Provide the [X, Y] coordinate of the cell's center where the given text is located.  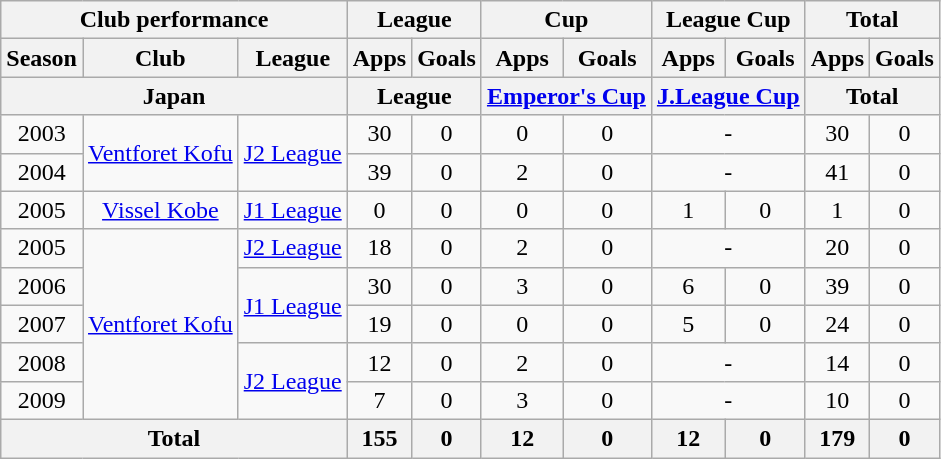
2007 [42, 324]
2008 [42, 362]
Season [42, 58]
Cup [566, 20]
League Cup [728, 20]
18 [379, 248]
2006 [42, 286]
7 [379, 400]
Club [160, 58]
179 [837, 438]
2009 [42, 400]
24 [837, 324]
2003 [42, 134]
14 [837, 362]
19 [379, 324]
6 [688, 286]
Club performance [174, 20]
Vissel Kobe [160, 210]
Japan [174, 96]
155 [379, 438]
10 [837, 400]
2004 [42, 172]
J.League Cup [728, 96]
41 [837, 172]
Emperor's Cup [566, 96]
20 [837, 248]
5 [688, 324]
